Search for the cell housing the specified text and yield its (X, Y) center coordinate. 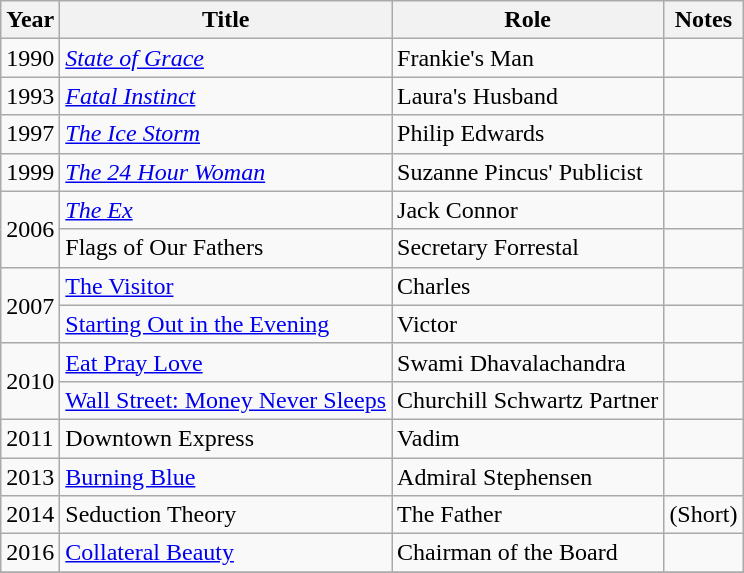
State of Grace (226, 58)
1999 (30, 172)
The Visitor (226, 286)
1990 (30, 58)
1997 (30, 134)
Downtown Express (226, 438)
Laura's Husband (528, 96)
Admiral Stephensen (528, 477)
Jack Connor (528, 210)
Burning Blue (226, 477)
2013 (30, 477)
Vadim (528, 438)
Frankie's Man (528, 58)
Charles (528, 286)
The 24 Hour Woman (226, 172)
The Ex (226, 210)
Eat Pray Love (226, 362)
Role (528, 20)
The Ice Storm (226, 134)
Philip Edwards (528, 134)
1993 (30, 96)
Notes (704, 20)
Secretary Forrestal (528, 248)
2007 (30, 305)
Chairman of the Board (528, 553)
(Short) (704, 515)
Title (226, 20)
Churchill Schwartz Partner (528, 400)
Suzanne Pincus' Publicist (528, 172)
2010 (30, 381)
Collateral Beauty (226, 553)
2006 (30, 229)
Year (30, 20)
The Father (528, 515)
Flags of Our Fathers (226, 248)
Swami Dhavalachandra (528, 362)
Seduction Theory (226, 515)
2016 (30, 553)
2014 (30, 515)
Fatal Instinct (226, 96)
Starting Out in the Evening (226, 324)
Victor (528, 324)
Wall Street: Money Never Sleeps (226, 400)
2011 (30, 438)
